Search for the cell housing the specified text and yield its [x, y] center coordinate. 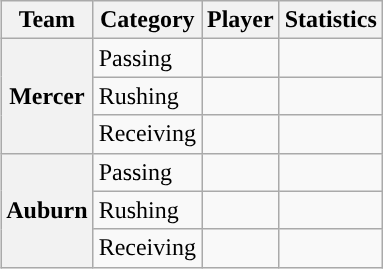
Statistics [330, 20]
Player [241, 20]
Auburn [47, 210]
Mercer [47, 96]
Category [147, 20]
Team [47, 20]
